Search for the cell housing the specified text and yield its [x, y] center coordinate. 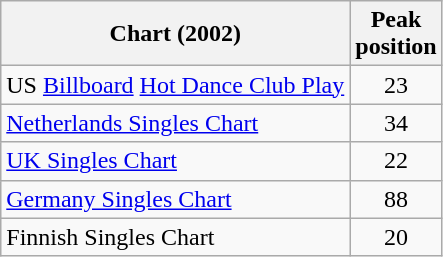
US Billboard Hot Dance Club Play [176, 85]
34 [396, 123]
88 [396, 199]
UK Singles Chart [176, 161]
Netherlands Singles Chart [176, 123]
Peakposition [396, 34]
23 [396, 85]
20 [396, 237]
Finnish Singles Chart [176, 237]
22 [396, 161]
Chart (2002) [176, 34]
Germany Singles Chart [176, 199]
